Scan for the cell matching the given text and deliver its [x, y] coordinate at center. 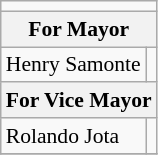
Henry Samonte [74, 65]
Rolando Jota [74, 136]
For Vice Mayor [79, 101]
For Mayor [79, 29]
